Return the [X, Y] coordinate for the center point of the cell that contains the specified text.  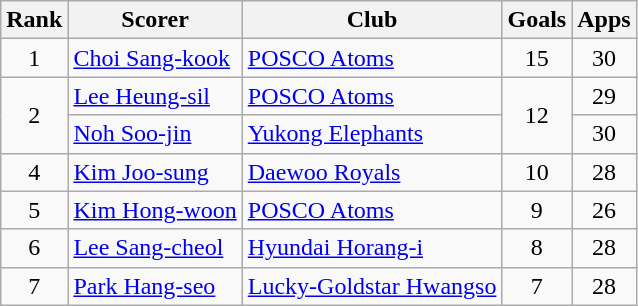
Choi Sang-kook [155, 58]
26 [604, 210]
29 [604, 96]
Rank [34, 20]
8 [537, 248]
Club [372, 20]
Daewoo Royals [372, 172]
Hyundai Horang-i [372, 248]
12 [537, 115]
Goals [537, 20]
Apps [604, 20]
1 [34, 58]
Kim Hong-woon [155, 210]
Scorer [155, 20]
Lee Sang-cheol [155, 248]
Kim Joo-sung [155, 172]
10 [537, 172]
2 [34, 115]
Yukong Elephants [372, 134]
15 [537, 58]
Park Hang-seo [155, 286]
5 [34, 210]
Lucky-Goldstar Hwangso [372, 286]
4 [34, 172]
6 [34, 248]
9 [537, 210]
Noh Soo-jin [155, 134]
Lee Heung-sil [155, 96]
